Output the [X, Y] coordinate of the center of the cell containing the given text.  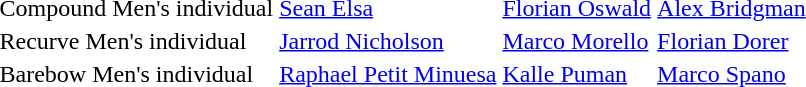
Marco Morello [577, 41]
Jarrod Nicholson [388, 41]
